Capture the cell that displays the provided text and extract its (x, y) central coordinate. 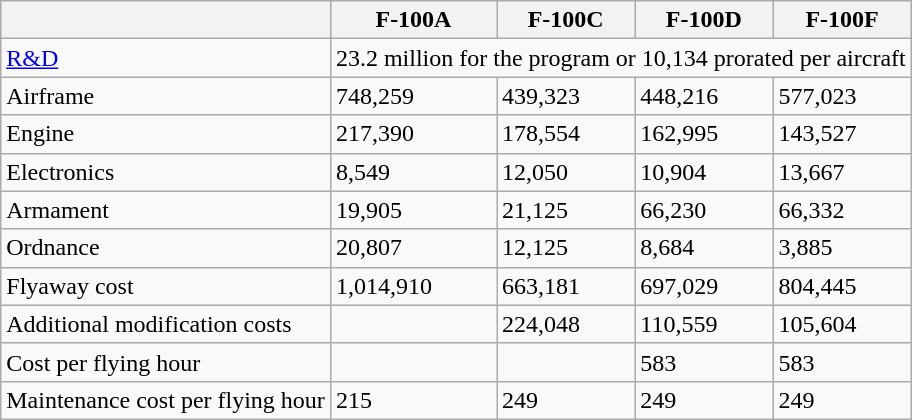
F-100D (704, 20)
1,014,910 (413, 286)
162,995 (704, 134)
66,230 (704, 210)
F-100F (842, 20)
66,332 (842, 210)
23.2 million for the program or 10,134 prorated per aircraft (620, 58)
20,807 (413, 248)
Electronics (166, 172)
178,554 (566, 134)
Cost per flying hour (166, 362)
697,029 (704, 286)
Engine (166, 134)
Ordnance (166, 248)
Flyaway cost (166, 286)
19,905 (413, 210)
215 (413, 400)
8,684 (704, 248)
439,323 (566, 96)
F-100A (413, 20)
8,549 (413, 172)
105,604 (842, 324)
577,023 (842, 96)
Airframe (166, 96)
21,125 (566, 210)
217,390 (413, 134)
3,885 (842, 248)
224,048 (566, 324)
663,181 (566, 286)
143,527 (842, 134)
110,559 (704, 324)
10,904 (704, 172)
12,050 (566, 172)
Additional modification costs (166, 324)
804,445 (842, 286)
Armament (166, 210)
13,667 (842, 172)
748,259 (413, 96)
R&D (166, 58)
Maintenance cost per flying hour (166, 400)
F-100C (566, 20)
448,216 (704, 96)
12,125 (566, 248)
